From the cell containing the given text, extract its center point as [X, Y] coordinate. 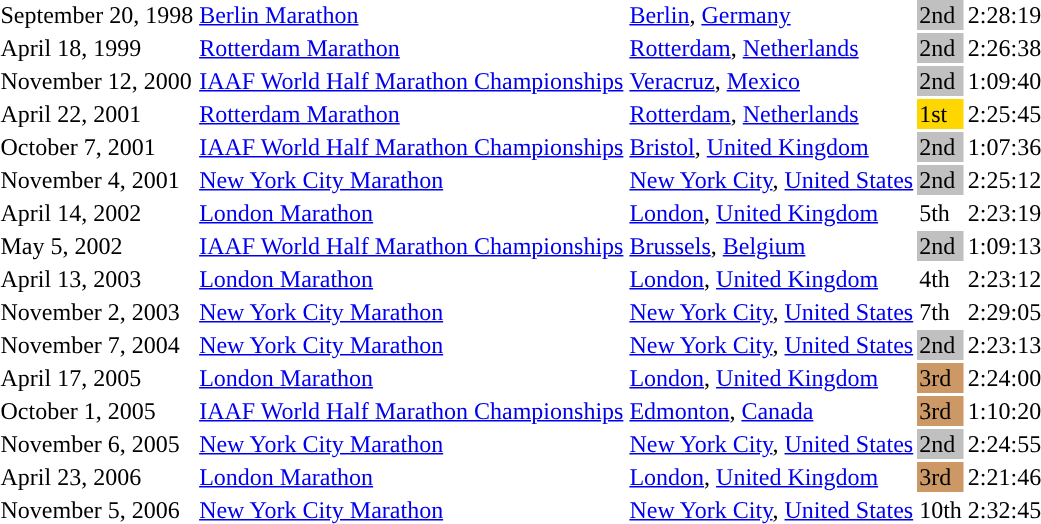
1st [941, 114]
Bristol, United Kingdom [772, 147]
Brussels, Belgium [772, 246]
4th [941, 279]
Berlin, Germany [772, 15]
5th [941, 213]
Edmonton, Canada [772, 411]
7th [941, 312]
Berlin Marathon [412, 15]
Veracruz, Mexico [772, 81]
